For the text-containing cell, return its midpoint in (x, y) coordinate format. 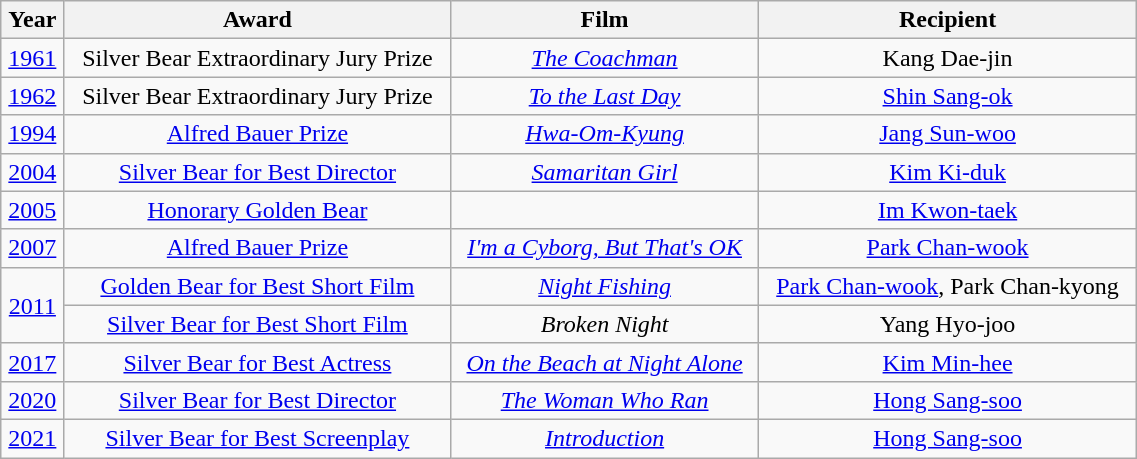
Silver Bear for Best Actress (258, 362)
Night Fishing (604, 286)
To the Last Day (604, 96)
2004 (32, 172)
Im Kwon-taek (948, 210)
2020 (32, 400)
Park Chan-wook (948, 248)
Award (258, 20)
1962 (32, 96)
Samaritan Girl (604, 172)
Silver Bear for Best Short Film (258, 324)
Film (604, 20)
2011 (32, 305)
Recipient (948, 20)
Kang Dae-jin (948, 58)
2021 (32, 438)
Golden Bear for Best Short Film (258, 286)
Year (32, 20)
2005 (32, 210)
2017 (32, 362)
Introduction (604, 438)
1994 (32, 134)
2007 (32, 248)
The Woman Who Ran (604, 400)
1961 (32, 58)
On the Beach at Night Alone (604, 362)
Broken Night (604, 324)
Hwa-Om-Kyung (604, 134)
Kim Min-hee (948, 362)
Shin Sang-ok (948, 96)
The Coachman (604, 58)
Kim Ki-duk (948, 172)
Yang Hyo-joo (948, 324)
Silver Bear for Best Screenplay (258, 438)
Honorary Golden Bear (258, 210)
Park Chan-wook, Park Chan-kyong (948, 286)
Jang Sun-woo (948, 134)
I'm a Cyborg, But That's OK (604, 248)
